From the cell containing the given text, extract its center point as (x, y) coordinate. 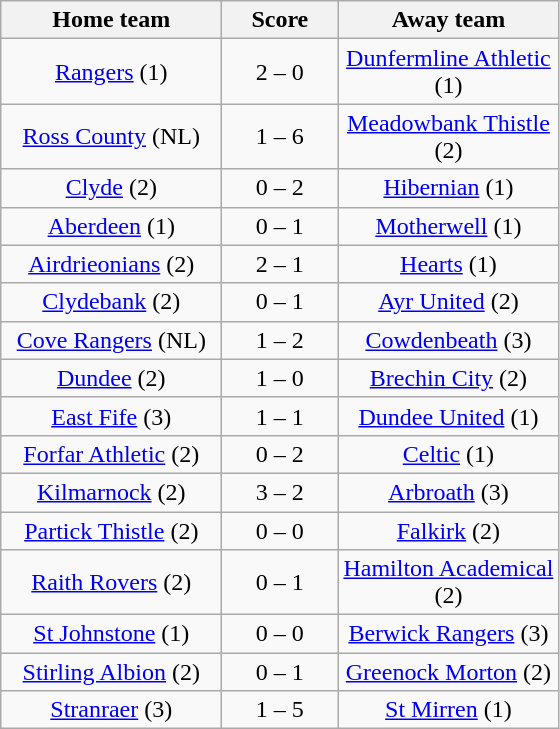
1 – 6 (280, 136)
2 – 0 (280, 72)
Stranraer (3) (112, 710)
Greenock Morton (2) (448, 672)
Aberdeen (1) (112, 226)
Score (280, 20)
Forfar Athletic (2) (112, 454)
1 – 1 (280, 416)
Kilmarnock (2) (112, 492)
1 – 2 (280, 340)
Arbroath (3) (448, 492)
Stirling Albion (2) (112, 672)
Raith Rovers (2) (112, 582)
Cove Rangers (NL) (112, 340)
Brechin City (2) (448, 378)
East Fife (3) (112, 416)
Motherwell (1) (448, 226)
Airdrieonians (2) (112, 264)
Dunfermline Athletic (1) (448, 72)
Berwick Rangers (3) (448, 634)
Falkirk (2) (448, 531)
Clyde (2) (112, 188)
St Johnstone (1) (112, 634)
Cowdenbeath (3) (448, 340)
Rangers (1) (112, 72)
Dundee (2) (112, 378)
2 – 1 (280, 264)
Ayr United (2) (448, 302)
Celtic (1) (448, 454)
3 – 2 (280, 492)
Dundee United (1) (448, 416)
Hibernian (1) (448, 188)
Ross County (NL) (112, 136)
St Mirren (1) (448, 710)
Home team (112, 20)
Partick Thistle (2) (112, 531)
Meadowbank Thistle (2) (448, 136)
Hamilton Academical (2) (448, 582)
Clydebank (2) (112, 302)
1 – 0 (280, 378)
Away team (448, 20)
1 – 5 (280, 710)
Hearts (1) (448, 264)
